Capture the cell that displays the provided text and extract its [x, y] central coordinate. 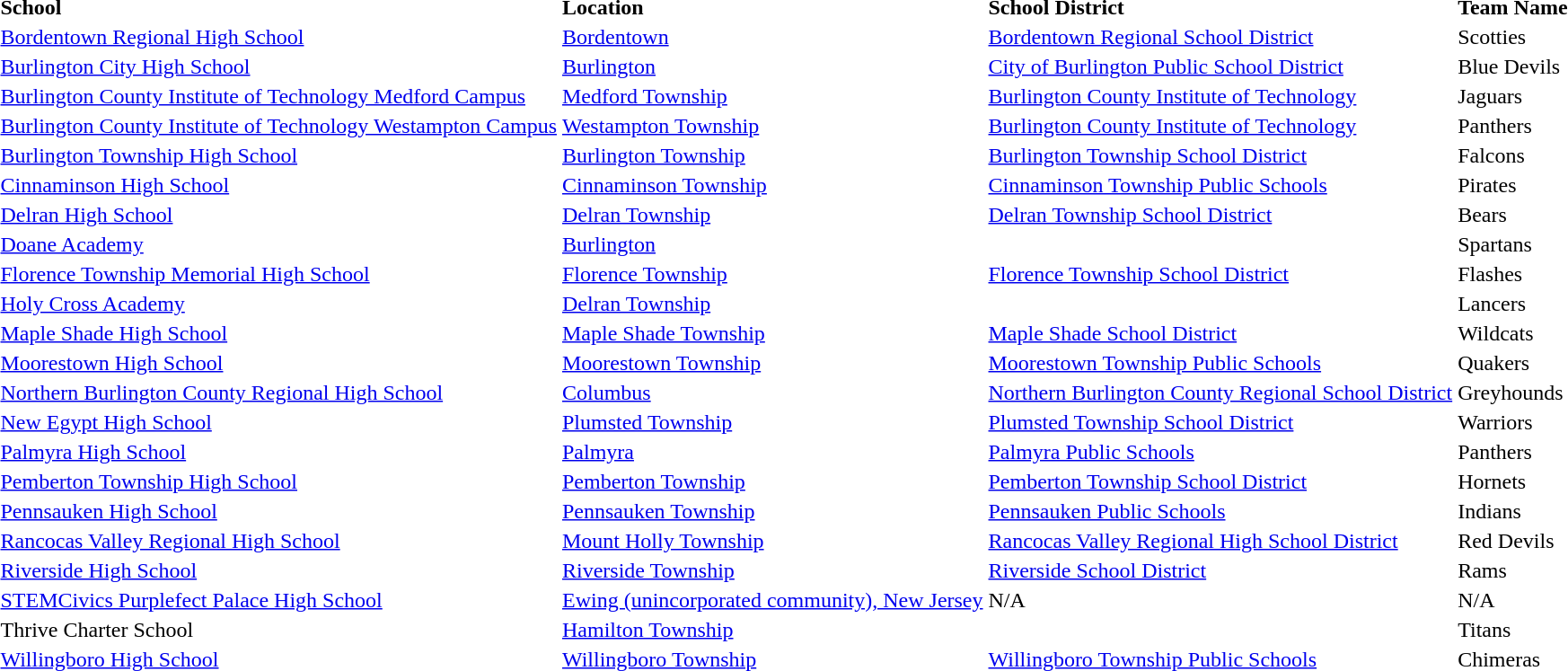
Riverside Township [772, 570]
City of Burlington Public School District [1220, 66]
Westampton Township [772, 126]
Ewing (unincorporated community), New Jersey [772, 600]
Maple Shade Township [772, 333]
Palmyra Public Schools [1220, 452]
Plumsted Township School District [1220, 422]
Bordentown [772, 37]
Florence Township [772, 274]
Riverside School District [1220, 570]
Pemberton Township School District [1220, 481]
Pennsauken Township [772, 511]
Plumsted Township [772, 422]
Moorestown Township [772, 363]
Columbus [772, 393]
Delran Township School District [1220, 215]
Northern Burlington County Regional School District [1220, 393]
Mount Holly Township [772, 541]
Cinnaminson Township [772, 185]
Hamilton Township [772, 630]
Maple Shade School District [1220, 333]
Cinnaminson Township Public Schools [1220, 185]
Pemberton Township [772, 481]
Palmyra [772, 452]
Bordentown Regional School District [1220, 37]
Medford Township [772, 96]
Rancocas Valley Regional High School District [1220, 541]
N/A [1220, 600]
Burlington Township School District [1220, 155]
Burlington Township [772, 155]
Florence Township School District [1220, 274]
Pennsauken Public Schools [1220, 511]
Moorestown Township Public Schools [1220, 363]
